Return [X, Y] of the center of cell containing provided text 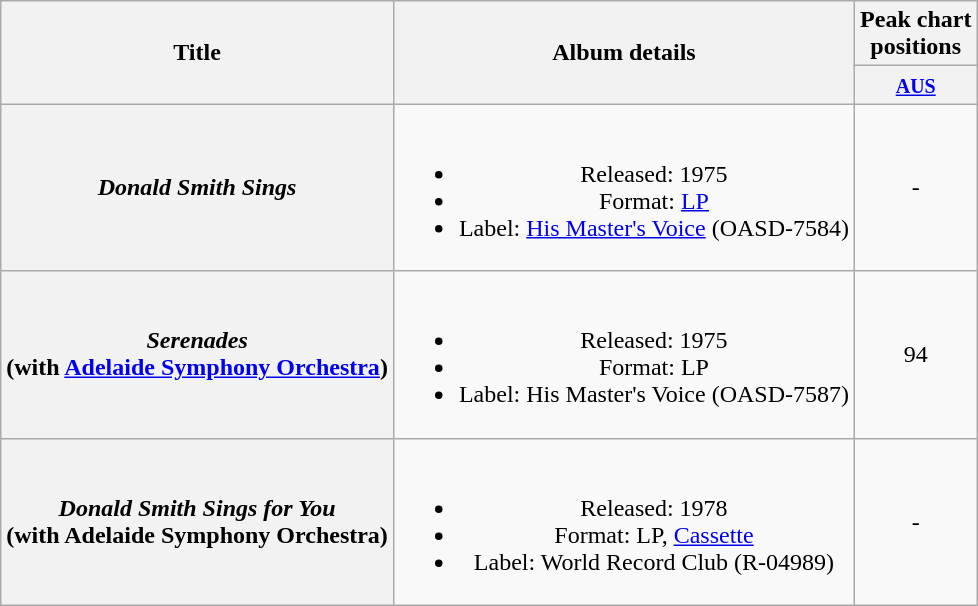
Peak chartpositions [916, 34]
Title [198, 52]
Released: 1975Format: LPLabel: His Master's Voice (OASD-7584) [624, 188]
AUS [916, 85]
Serenades (with Adelaide Symphony Orchestra) [198, 354]
Released: 1978Format: LP, CassetteLabel: World Record Club (R-04989) [624, 522]
94 [916, 354]
Donald Smith Sings for You (with Adelaide Symphony Orchestra) [198, 522]
Released: 1975Format: LPLabel: His Master's Voice (OASD-7587) [624, 354]
Donald Smith Sings [198, 188]
Album details [624, 52]
